For the text-containing cell, return its midpoint in [x, y] coordinate format. 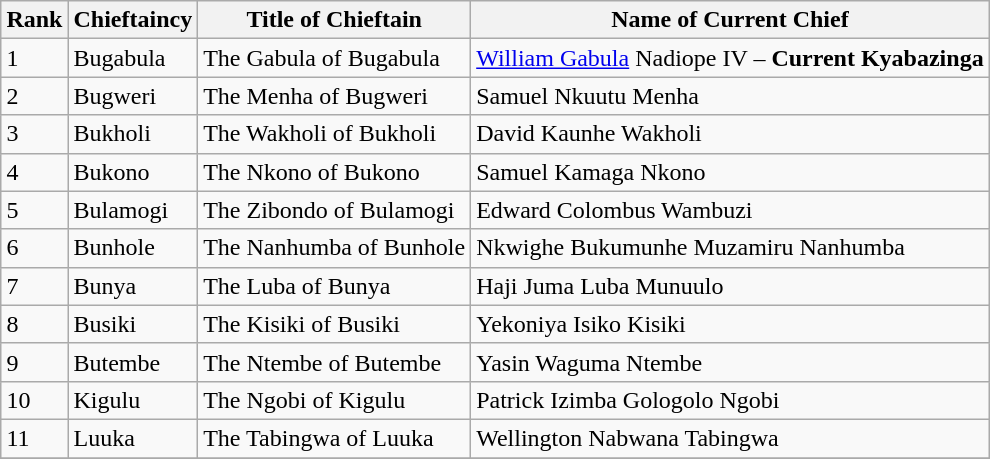
5 [34, 210]
Yekoniya Isiko Kisiki [730, 324]
Wellington Nabwana Tabingwa [730, 438]
10 [34, 400]
The Zibondo of Bulamogi [334, 210]
Title of Chieftain [334, 20]
7 [34, 286]
The Kisiki of Busiki [334, 324]
Bulamogi [133, 210]
Busiki [133, 324]
2 [34, 96]
The Nkono of Bukono [334, 172]
Bunhole [133, 248]
The Wakholi of Bukholi [334, 134]
4 [34, 172]
The Luba of Bunya [334, 286]
6 [34, 248]
1 [34, 58]
The Gabula of Bugabula [334, 58]
The Nanhumba of Bunhole [334, 248]
8 [34, 324]
The Ntembe of Butembe [334, 362]
Samuel Kamaga Nkono [730, 172]
The Ngobi of Kigulu [334, 400]
Samuel Nkuutu Menha [730, 96]
Bunya [133, 286]
Patrick Izimba Gologolo Ngobi [730, 400]
Chieftaincy [133, 20]
Luuka [133, 438]
Name of Current Chief [730, 20]
Bukono [133, 172]
Rank [34, 20]
Nkwighe Bukumunhe Muzamiru Nanhumba [730, 248]
Bukholi [133, 134]
The Tabingwa of Luuka [334, 438]
Kigulu [133, 400]
William Gabula Nadiope IV – Current Kyabazinga [730, 58]
Yasin Waguma Ntembe [730, 362]
Bugweri [133, 96]
3 [34, 134]
11 [34, 438]
Edward Colombus Wambuzi [730, 210]
9 [34, 362]
Haji Juma Luba Munuulo [730, 286]
Bugabula [133, 58]
Butembe [133, 362]
The Menha of Bugweri [334, 96]
David Kaunhe Wakholi [730, 134]
